Find where the given text appears and provide that cell's center as [X, Y] coordinate. 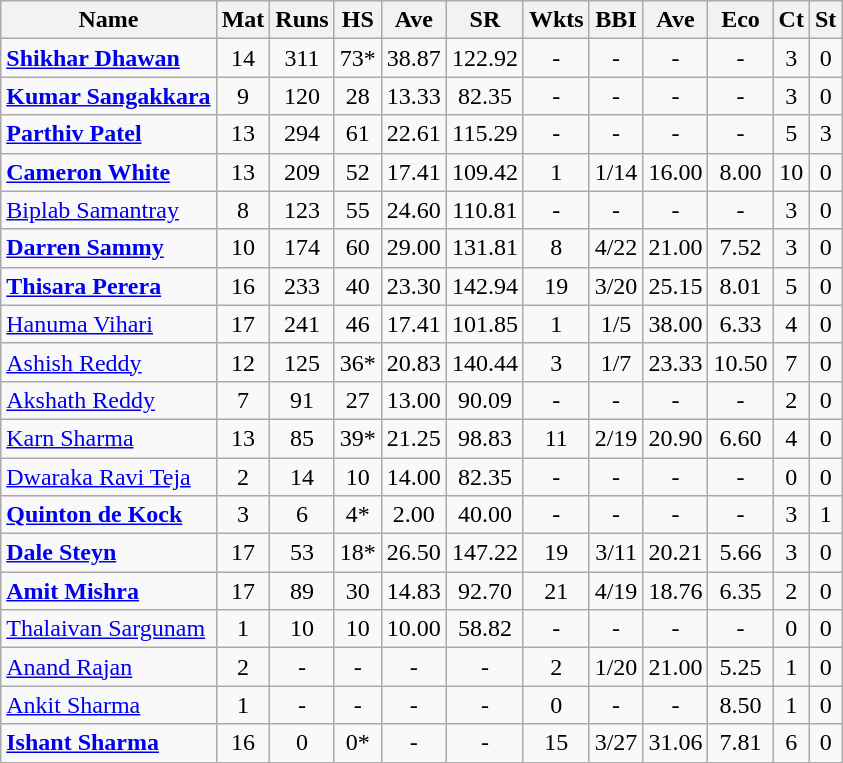
Runs [302, 20]
Eco [740, 20]
Darren Sammy [108, 248]
Thalaivan Sargunam [108, 629]
18* [358, 553]
174 [302, 248]
9 [243, 96]
241 [302, 324]
4* [358, 515]
21 [556, 591]
SR [484, 20]
7.52 [740, 248]
Kumar Sangakkara [108, 96]
20.90 [676, 438]
40.00 [484, 515]
1/20 [616, 667]
Amit Mishra [108, 591]
Anand Rajan [108, 667]
Ishant Sharma [108, 743]
6.35 [740, 591]
110.81 [484, 210]
St [825, 20]
Ashish Reddy [108, 362]
13.33 [414, 96]
4/22 [616, 248]
Mat [243, 20]
142.94 [484, 286]
Ct [791, 20]
Parthiv Patel [108, 134]
23.30 [414, 286]
89 [302, 591]
Dale Steyn [108, 553]
20.83 [414, 362]
1/5 [616, 324]
3/27 [616, 743]
7.81 [740, 743]
39* [358, 438]
91 [302, 400]
Quinton de Kock [108, 515]
2/19 [616, 438]
3/20 [616, 286]
98.83 [484, 438]
38.00 [676, 324]
1/7 [616, 362]
52 [358, 172]
23.33 [676, 362]
120 [302, 96]
HS [358, 20]
58.82 [484, 629]
30 [358, 591]
55 [358, 210]
13.00 [414, 400]
10.50 [740, 362]
294 [302, 134]
12 [243, 362]
Cameron White [108, 172]
14.00 [414, 477]
8.01 [740, 286]
24.60 [414, 210]
115.29 [484, 134]
90.09 [484, 400]
28 [358, 96]
61 [358, 134]
311 [302, 58]
5.66 [740, 553]
18.76 [676, 591]
5.25 [740, 667]
4/19 [616, 591]
125 [302, 362]
Ankit Sharma [108, 705]
11 [556, 438]
8.00 [740, 172]
BBI [616, 20]
Shikhar Dhawan [108, 58]
10.00 [414, 629]
Biplab Samantray [108, 210]
20.21 [676, 553]
Wkts [556, 20]
92.70 [484, 591]
0* [358, 743]
Akshath Reddy [108, 400]
60 [358, 248]
147.22 [484, 553]
131.81 [484, 248]
27 [358, 400]
14.83 [414, 591]
73* [358, 58]
2.00 [414, 515]
140.44 [484, 362]
36* [358, 362]
21.25 [414, 438]
Thisara Perera [108, 286]
101.85 [484, 324]
31.06 [676, 743]
Name [108, 20]
16.00 [676, 172]
46 [358, 324]
8.50 [740, 705]
6.33 [740, 324]
38.87 [414, 58]
Dwaraka Ravi Teja [108, 477]
15 [556, 743]
40 [358, 286]
85 [302, 438]
1/14 [616, 172]
Hanuma Vihari [108, 324]
53 [302, 553]
26.50 [414, 553]
29.00 [414, 248]
122.92 [484, 58]
233 [302, 286]
Karn Sharma [108, 438]
123 [302, 210]
6.60 [740, 438]
209 [302, 172]
25.15 [676, 286]
3/11 [616, 553]
109.42 [484, 172]
22.61 [414, 134]
